Provide the [X, Y] coordinate of the cell's center where the given text is located.  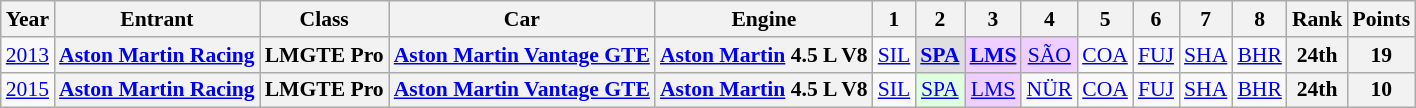
SÃO [1049, 55]
3 [994, 19]
Class [324, 19]
Car [522, 19]
2 [940, 19]
19 [1381, 55]
Rank [1318, 19]
Entrant [157, 19]
8 [1260, 19]
Points [1381, 19]
2013 [28, 55]
10 [1381, 90]
6 [1156, 19]
7 [1206, 19]
1 [894, 19]
NÜR [1049, 90]
2015 [28, 90]
4 [1049, 19]
Engine [764, 19]
5 [1105, 19]
Year [28, 19]
